Pinpoint the cell where the given text exists, returning its (X, Y) midpoint coordinate. 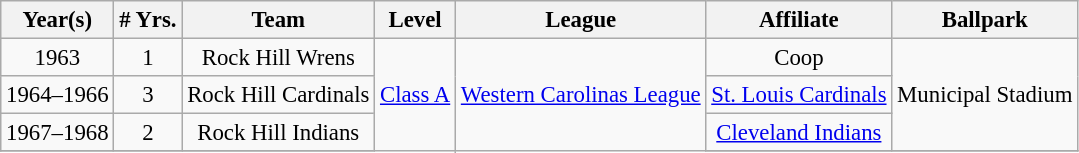
Team (278, 20)
Rock Hill Cardinals (278, 95)
# Yrs. (148, 20)
3 (148, 95)
League (581, 20)
1967–1968 (58, 133)
2 (148, 133)
1964–1966 (58, 95)
Western Carolinas League (581, 96)
Rock Hill Wrens (278, 58)
Affiliate (799, 20)
1 (148, 58)
1963 (58, 58)
Class A (416, 96)
Rock Hill Indians (278, 133)
Cleveland Indians (799, 133)
St. Louis Cardinals (799, 95)
Year(s) (58, 20)
Coop (799, 58)
Ballpark (985, 20)
Municipal Stadium (985, 96)
Level (416, 20)
